Return [X, Y] of the center of cell containing provided text 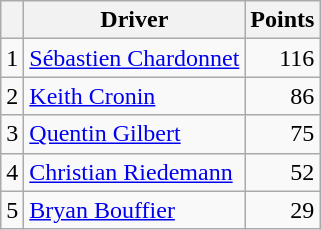
75 [282, 134]
116 [282, 58]
29 [282, 210]
Sébastien Chardonnet [134, 58]
Points [282, 20]
4 [12, 172]
3 [12, 134]
86 [282, 96]
Driver [134, 20]
Bryan Bouffier [134, 210]
52 [282, 172]
Quentin Gilbert [134, 134]
2 [12, 96]
Keith Cronin [134, 96]
5 [12, 210]
Christian Riedemann [134, 172]
1 [12, 58]
